Search for the cell housing the specified text and yield its (X, Y) center coordinate. 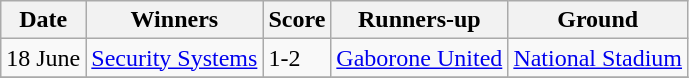
Score (297, 20)
Gaborone United (420, 58)
Winners (174, 20)
18 June (44, 58)
1-2 (297, 58)
Security Systems (174, 58)
National Stadium (598, 58)
Runners-up (420, 20)
Ground (598, 20)
Date (44, 20)
